For the text-containing cell, return its midpoint in (X, Y) coordinate format. 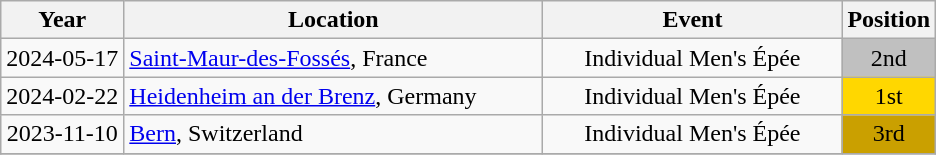
2024-05-17 (62, 58)
2024-02-22 (62, 96)
Saint-Maur-des-Fossés, France (334, 58)
Bern, Switzerland (334, 134)
Heidenheim an der Brenz, Germany (334, 96)
2023-11-10 (62, 134)
2nd (889, 58)
Event (692, 20)
3rd (889, 134)
Position (889, 20)
Location (334, 20)
Year (62, 20)
1st (889, 96)
